Determine the (X, Y) coordinate at the center of the cell enclosing the given text.  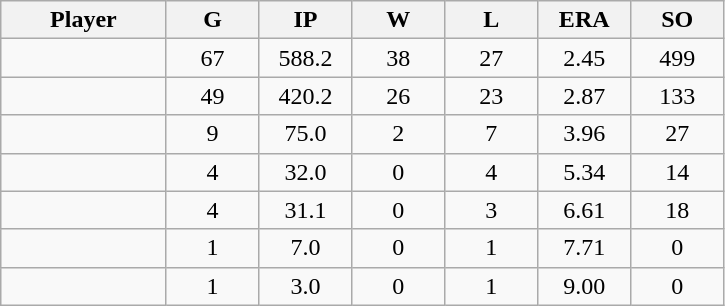
7.0 (306, 248)
G (212, 20)
2.87 (584, 96)
3.0 (306, 286)
7 (492, 134)
ERA (584, 20)
18 (678, 210)
9 (212, 134)
26 (398, 96)
49 (212, 96)
588.2 (306, 58)
2.45 (584, 58)
3 (492, 210)
5.34 (584, 172)
499 (678, 58)
3.96 (584, 134)
SO (678, 20)
32.0 (306, 172)
W (398, 20)
14 (678, 172)
38 (398, 58)
L (492, 20)
67 (212, 58)
9.00 (584, 286)
Player (84, 20)
2 (398, 134)
31.1 (306, 210)
7.71 (584, 248)
23 (492, 96)
420.2 (306, 96)
133 (678, 96)
IP (306, 20)
75.0 (306, 134)
6.61 (584, 210)
